Output the (x, y) coordinate of the center of the cell containing the given text.  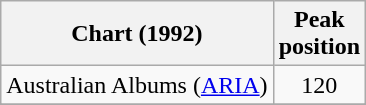
Australian Albums (ARIA) (137, 85)
Chart (1992) (137, 34)
120 (319, 85)
Peakposition (319, 34)
